Provide the [X, Y] coordinate of the cell's center where the given text is located.  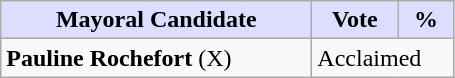
Pauline Rochefort (X) [156, 58]
Acclaimed [383, 58]
% [426, 20]
Mayoral Candidate [156, 20]
Vote [355, 20]
